Return (X, Y) of the center of cell containing provided text 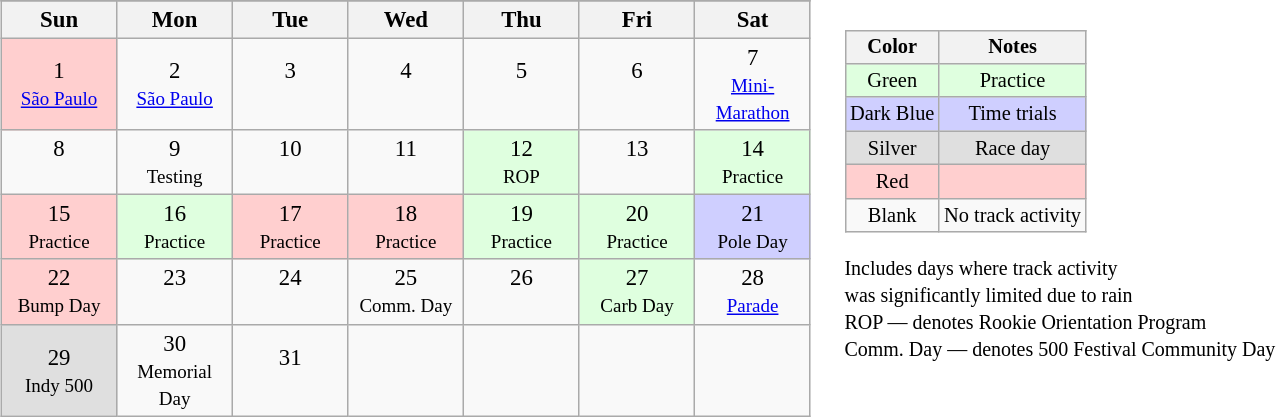
29Indy 500 (59, 370)
9Testing (175, 162)
Time trials (1012, 114)
30Memorial Day (175, 370)
7Mini-Marathon (753, 85)
Practice (1012, 81)
Color (892, 47)
20Practice (637, 228)
8 (59, 162)
18Practice (406, 228)
12ROP (522, 162)
3 (290, 85)
Notes (1012, 47)
19Practice (522, 228)
Race day (1012, 148)
Green (892, 81)
21Pole Day (753, 228)
Fri (637, 20)
Mon (175, 20)
Blank (892, 215)
13 (637, 162)
Sun (59, 20)
26 (522, 292)
11 (406, 162)
Silver (892, 148)
Dark Blue (892, 114)
22Bump Day (59, 292)
31 (290, 370)
10 (290, 162)
28Parade (753, 292)
4 (406, 85)
23 (175, 292)
2São Paulo (175, 85)
Red (892, 182)
15Practice (59, 228)
Sat (753, 20)
1São Paulo (59, 85)
6 (637, 85)
Wed (406, 20)
Thu (522, 20)
24 (290, 292)
5 (522, 85)
25Comm. Day (406, 292)
16Practice (175, 228)
14Practice (753, 162)
No track activity (1012, 215)
Tue (290, 20)
27Carb Day (637, 292)
17Practice (290, 228)
